Extract the [X, Y] coordinate from the center of the cell holding the provided text.  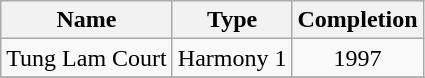
Harmony 1 [232, 58]
Type [232, 20]
Tung Lam Court [87, 58]
Name [87, 20]
1997 [358, 58]
Completion [358, 20]
